Extract the (X, Y) coordinate from the center of the cell holding the provided text.  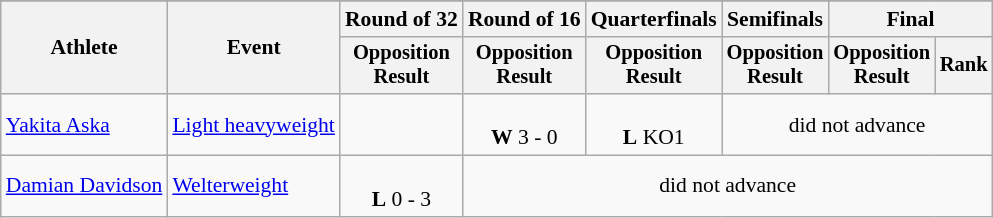
Round of 16 (524, 19)
Quarterfinals (654, 19)
Damian Davidson (84, 186)
Final (910, 19)
L 0 - 3 (402, 186)
W 3 - 0 (524, 124)
Event (254, 48)
Yakita Aska (84, 124)
Athlete (84, 48)
Welterweight (254, 186)
Light heavyweight (254, 124)
Rank (964, 66)
Semifinals (776, 19)
L KO1 (654, 124)
Round of 32 (402, 19)
